Identify which cell holds the provided text, then report its (x, y) central coordinate. 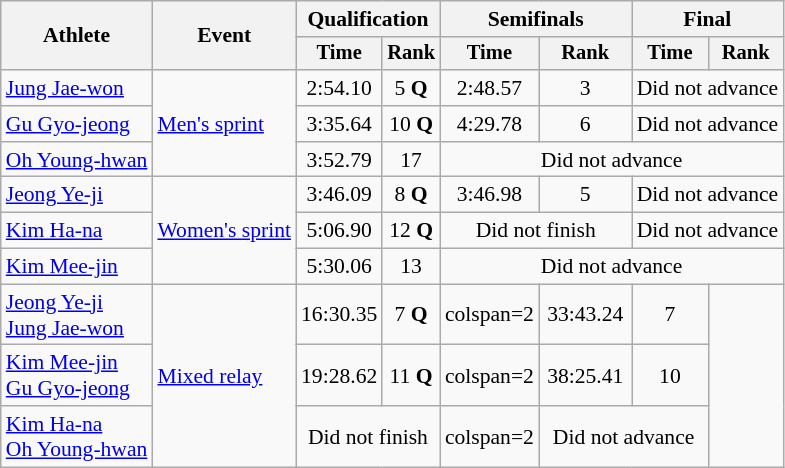
7 (670, 314)
5:30.06 (339, 267)
3 (586, 88)
16:30.35 (339, 314)
3:46.09 (339, 195)
19:28.62 (339, 376)
Final (708, 19)
Semifinals (536, 19)
3:35.64 (339, 124)
Event (224, 36)
5 (586, 195)
17 (411, 160)
7 Q (411, 314)
Gu Gyo-jeong (77, 124)
5 Q (411, 88)
Women's sprint (224, 230)
11 Q (411, 376)
2:48.57 (490, 88)
4:29.78 (490, 124)
Kim Ha-naOh Young-hwan (77, 436)
Qualification (368, 19)
12 Q (411, 231)
Kim Mee-jinGu Gyo-jeong (77, 376)
2:54.10 (339, 88)
10 Q (411, 124)
Jung Jae-won (77, 88)
6 (586, 124)
Oh Young-hwan (77, 160)
Jeong Ye-jiJung Jae-won (77, 314)
Jeong Ye-ji (77, 195)
38:25.41 (586, 376)
Athlete (77, 36)
3:52.79 (339, 160)
Kim Mee-jin (77, 267)
8 Q (411, 195)
Mixed relay (224, 376)
13 (411, 267)
5:06.90 (339, 231)
Kim Ha-na (77, 231)
33:43.24 (586, 314)
3:46.98 (490, 195)
Men's sprint (224, 124)
10 (670, 376)
